Find where the given text appears and provide that cell's center as [X, Y] coordinate. 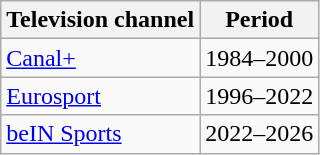
2022–2026 [260, 134]
1984–2000 [260, 58]
Television channel [100, 20]
Canal+ [100, 58]
beIN Sports [100, 134]
Period [260, 20]
1996–2022 [260, 96]
Eurosport [100, 96]
